Locate the cell with the specified text and output its [x, y] center coordinate. 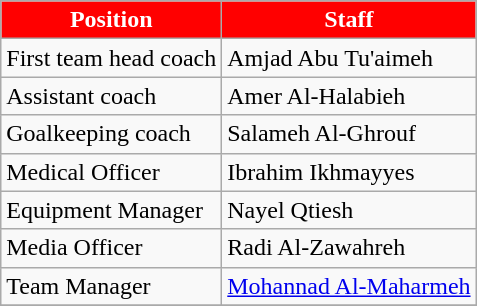
Team Manager [112, 286]
Radi Al-Zawahreh [349, 248]
Assistant coach [112, 96]
Amjad Abu Tu'aimeh [349, 58]
Nayel Qtiesh [349, 210]
Medical Officer [112, 172]
Ibrahim Ikhmayyes [349, 172]
First team head coach [112, 58]
Goalkeeping coach [112, 134]
Staff [349, 20]
Position [112, 20]
Salameh Al-Ghrouf [349, 134]
Equipment Manager [112, 210]
Media Officer [112, 248]
Amer Al-Halabieh [349, 96]
Mohannad Al-Maharmeh [349, 286]
